For the text-containing cell, return its midpoint in (X, Y) coordinate format. 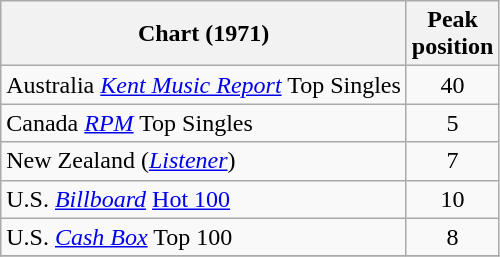
U.S. Billboard Hot 100 (204, 199)
U.S. Cash Box Top 100 (204, 237)
Peakposition (452, 34)
Canada RPM Top Singles (204, 123)
New Zealand (Listener) (204, 161)
40 (452, 85)
Chart (1971) (204, 34)
10 (452, 199)
Australia Kent Music Report Top Singles (204, 85)
5 (452, 123)
7 (452, 161)
8 (452, 237)
